Return (x, y) of the center of cell containing provided text 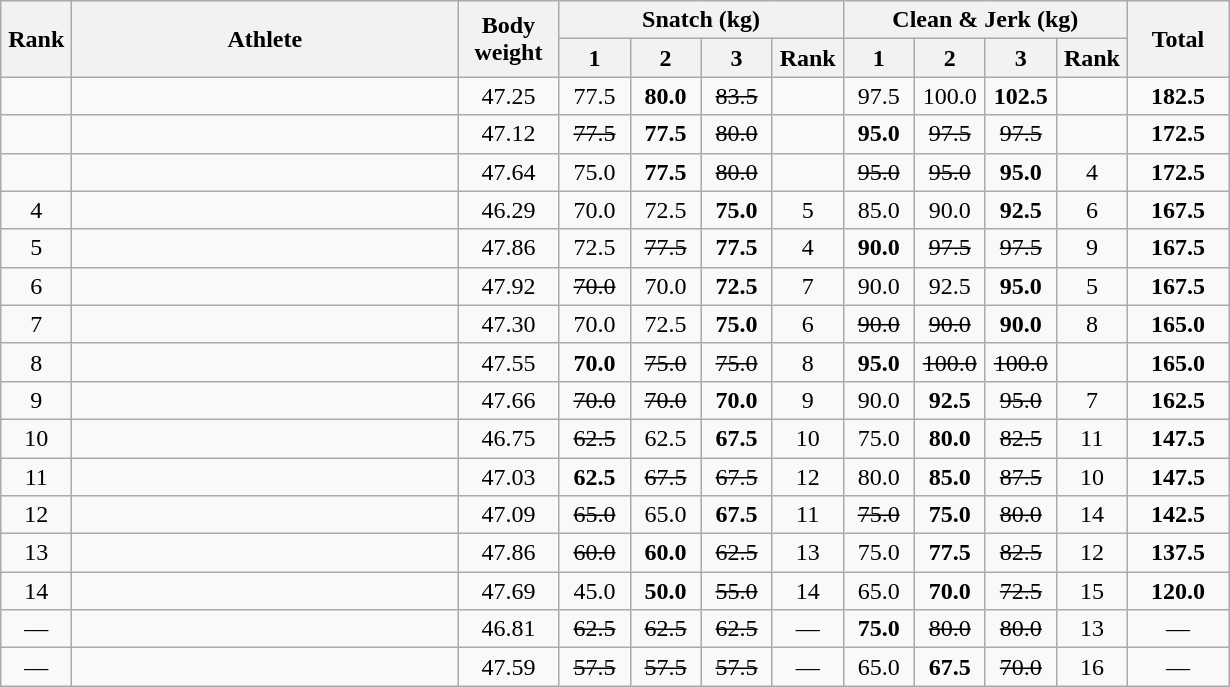
102.5 (1020, 96)
182.5 (1178, 96)
46.29 (508, 210)
47.92 (508, 286)
Snatch (kg) (701, 20)
Body weight (508, 39)
162.5 (1178, 400)
47.09 (508, 515)
47.66 (508, 400)
46.75 (508, 438)
Total (1178, 39)
55.0 (736, 591)
137.5 (1178, 553)
15 (1092, 591)
47.59 (508, 667)
87.5 (1020, 477)
47.12 (508, 134)
47.25 (508, 96)
47.55 (508, 362)
142.5 (1178, 515)
16 (1092, 667)
83.5 (736, 96)
45.0 (594, 591)
47.64 (508, 172)
120.0 (1178, 591)
Clean & Jerk (kg) (985, 20)
47.69 (508, 591)
50.0 (666, 591)
Athlete (265, 39)
47.30 (508, 324)
47.03 (508, 477)
46.81 (508, 629)
